Search for the cell housing the specified text and yield its [X, Y] center coordinate. 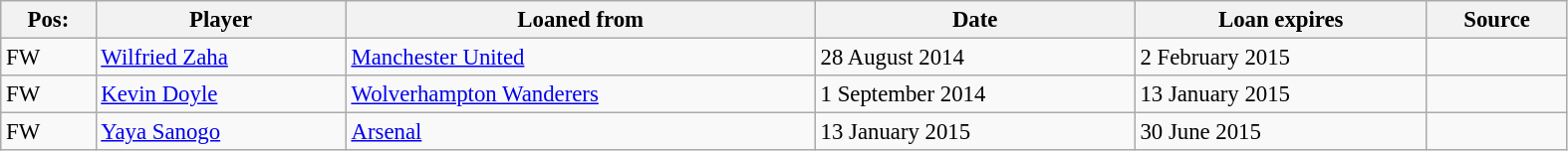
28 August 2014 [974, 58]
2 February 2015 [1281, 58]
Wilfried Zaha [221, 58]
Loaned from [580, 20]
Wolverhampton Wanderers [580, 94]
1 September 2014 [974, 94]
Kevin Doyle [221, 94]
Arsenal [580, 132]
Source [1496, 20]
Loan expires [1281, 20]
Date [974, 20]
Manchester United [580, 58]
Player [221, 20]
Yaya Sanogo [221, 132]
30 June 2015 [1281, 132]
Pos: [48, 20]
